Find where the given text appears and provide that cell's center as (X, Y) coordinate. 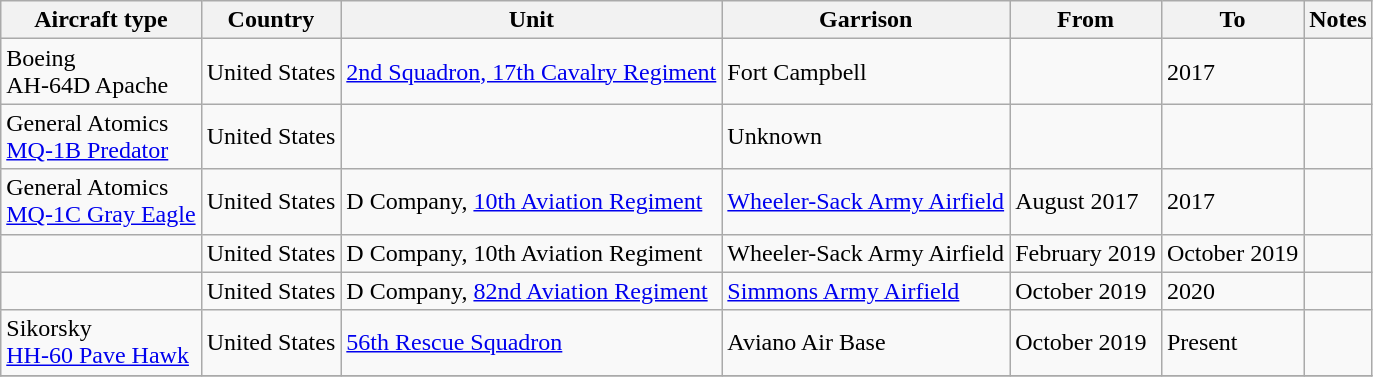
General AtomicsMQ-1B Predator (101, 136)
Aircraft type (101, 20)
SikorskyHH-60 Pave Hawk (101, 342)
Unit (532, 20)
Present (1232, 342)
Unknown (866, 136)
Garrison (866, 20)
Fort Campbell (866, 72)
2020 (1232, 291)
56th Rescue Squadron (532, 342)
Notes (1338, 20)
August 2017 (1086, 202)
D Company, 82nd Aviation Regiment (532, 291)
Simmons Army Airfield (866, 291)
February 2019 (1086, 253)
Aviano Air Base (866, 342)
To (1232, 20)
From (1086, 20)
BoeingAH-64D Apache (101, 72)
Country (271, 20)
2nd Squadron, 17th Cavalry Regiment (532, 72)
General AtomicsMQ-1C Gray Eagle (101, 202)
